Extract the [x, y] coordinate from the center of the cell holding the provided text.  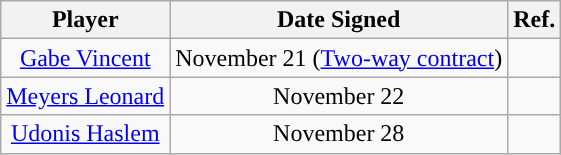
Date Signed [339, 20]
November 22 [339, 96]
Udonis Haslem [86, 134]
Player [86, 20]
November 28 [339, 134]
Meyers Leonard [86, 96]
Gabe Vincent [86, 58]
Ref. [534, 20]
November 21 (Two-way contract) [339, 58]
